Output the (x, y) coordinate of the center of the cell containing the given text.  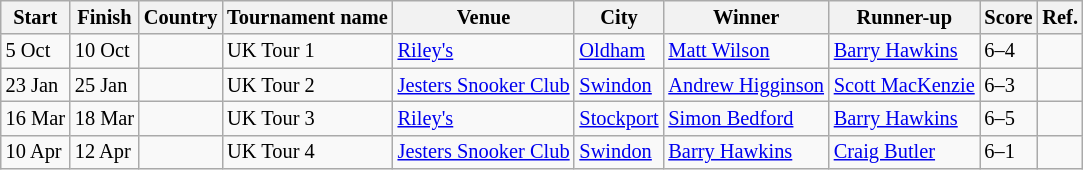
6–1 (1009, 152)
23 Jan (36, 85)
16 Mar (36, 118)
Scott MacKenzie (904, 85)
Andrew Higginson (746, 85)
6–3 (1009, 85)
Runner-up (904, 17)
6–5 (1009, 118)
UK Tour 4 (307, 152)
25 Jan (104, 85)
Finish (104, 17)
UK Tour 3 (307, 118)
Stockport (618, 118)
City (618, 17)
UK Tour 2 (307, 85)
10 Oct (104, 51)
Country (180, 17)
18 Mar (104, 118)
Venue (484, 17)
UK Tour 1 (307, 51)
6–4 (1009, 51)
Oldham (618, 51)
Start (36, 17)
12 Apr (104, 152)
Craig Butler (904, 152)
Winner (746, 17)
5 Oct (36, 51)
Simon Bedford (746, 118)
10 Apr (36, 152)
Matt Wilson (746, 51)
Score (1009, 17)
Ref. (1060, 17)
Tournament name (307, 17)
